For the text-containing cell, return its midpoint in [X, Y] coordinate format. 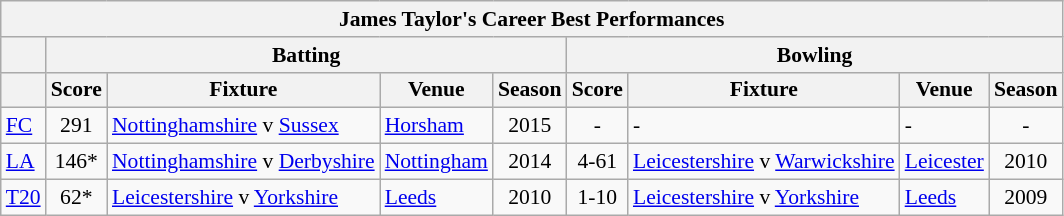
Leicester [944, 162]
62* [76, 197]
4-61 [598, 162]
T20 [24, 197]
291 [76, 126]
FC [24, 126]
2015 [530, 126]
LA [24, 162]
Horsham [436, 126]
1-10 [598, 197]
Nottinghamshire v Sussex [244, 126]
Nottingham [436, 162]
Bowling [815, 55]
Leicestershire v Warwickshire [764, 162]
146* [76, 162]
Batting [306, 55]
James Taylor's Career Best Performances [532, 19]
2014 [530, 162]
Nottinghamshire v Derbyshire [244, 162]
2009 [1026, 197]
